Search for the cell housing the specified text and yield its (x, y) center coordinate. 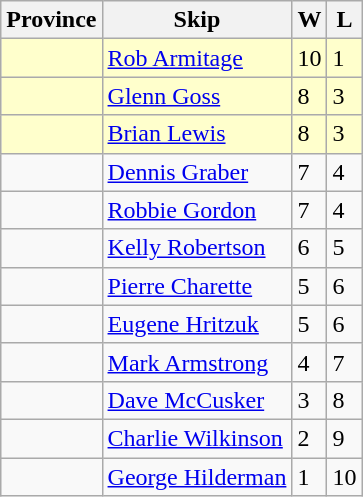
Eugene Hritzuk (197, 324)
Dave McCusker (197, 400)
Rob Armitage (197, 58)
Province (52, 20)
Mark Armstrong (197, 362)
L (344, 20)
Kelly Robertson (197, 248)
Dennis Graber (197, 172)
George Hilderman (197, 477)
2 (310, 438)
9 (344, 438)
Charlie Wilkinson (197, 438)
Pierre Charette (197, 286)
Robbie Gordon (197, 210)
W (310, 20)
Skip (197, 20)
Brian Lewis (197, 134)
Glenn Goss (197, 96)
